Determine the (X, Y) coordinate at the center of the cell enclosing the given text.  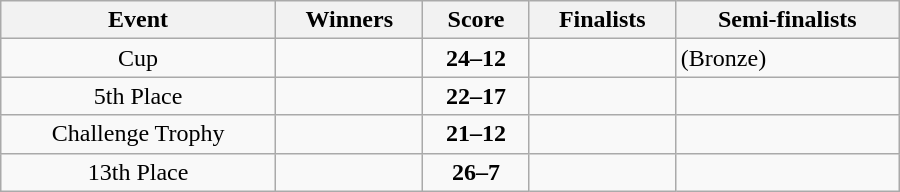
26–7 (476, 172)
(Bronze) (787, 58)
24–12 (476, 58)
Finalists (602, 20)
21–12 (476, 134)
Challenge Trophy (138, 134)
Semi-finalists (787, 20)
13th Place (138, 172)
Cup (138, 58)
Event (138, 20)
Winners (348, 20)
22–17 (476, 96)
Score (476, 20)
5th Place (138, 96)
